Detect which cell encompasses the target text, then output its (X, Y) center coordinate. 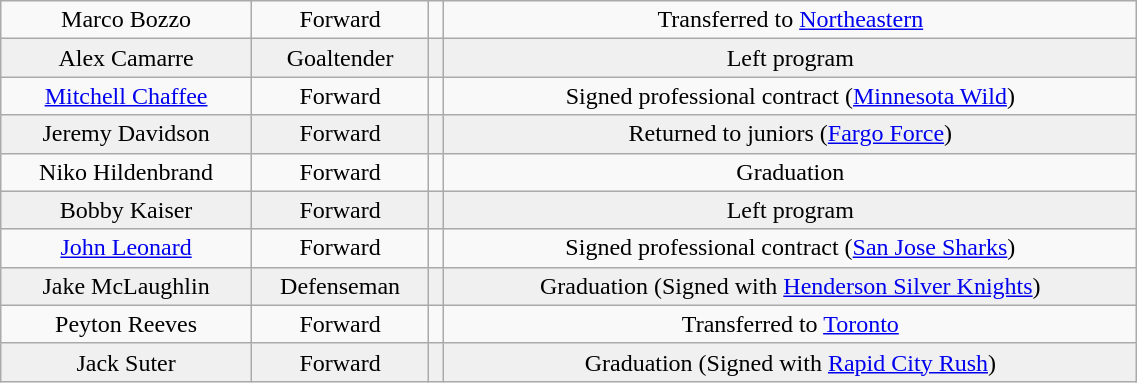
Graduation (790, 172)
Transferred to Toronto (790, 324)
Defenseman (340, 286)
Bobby Kaiser (126, 210)
Niko Hildenbrand (126, 172)
Jack Suter (126, 362)
Jeremy Davidson (126, 134)
Marco Bozzo (126, 20)
Graduation (Signed with Rapid City Rush) (790, 362)
Alex Camarre (126, 58)
Jake McLaughlin (126, 286)
Transferred to Northeastern (790, 20)
Goaltender (340, 58)
Mitchell Chaffee (126, 96)
Returned to juniors (Fargo Force) (790, 134)
Signed professional contract (San Jose Sharks) (790, 248)
Graduation (Signed with Henderson Silver Knights) (790, 286)
Signed professional contract (Minnesota Wild) (790, 96)
Peyton Reeves (126, 324)
John Leonard (126, 248)
